For the text-containing cell, return its midpoint in (X, Y) coordinate format. 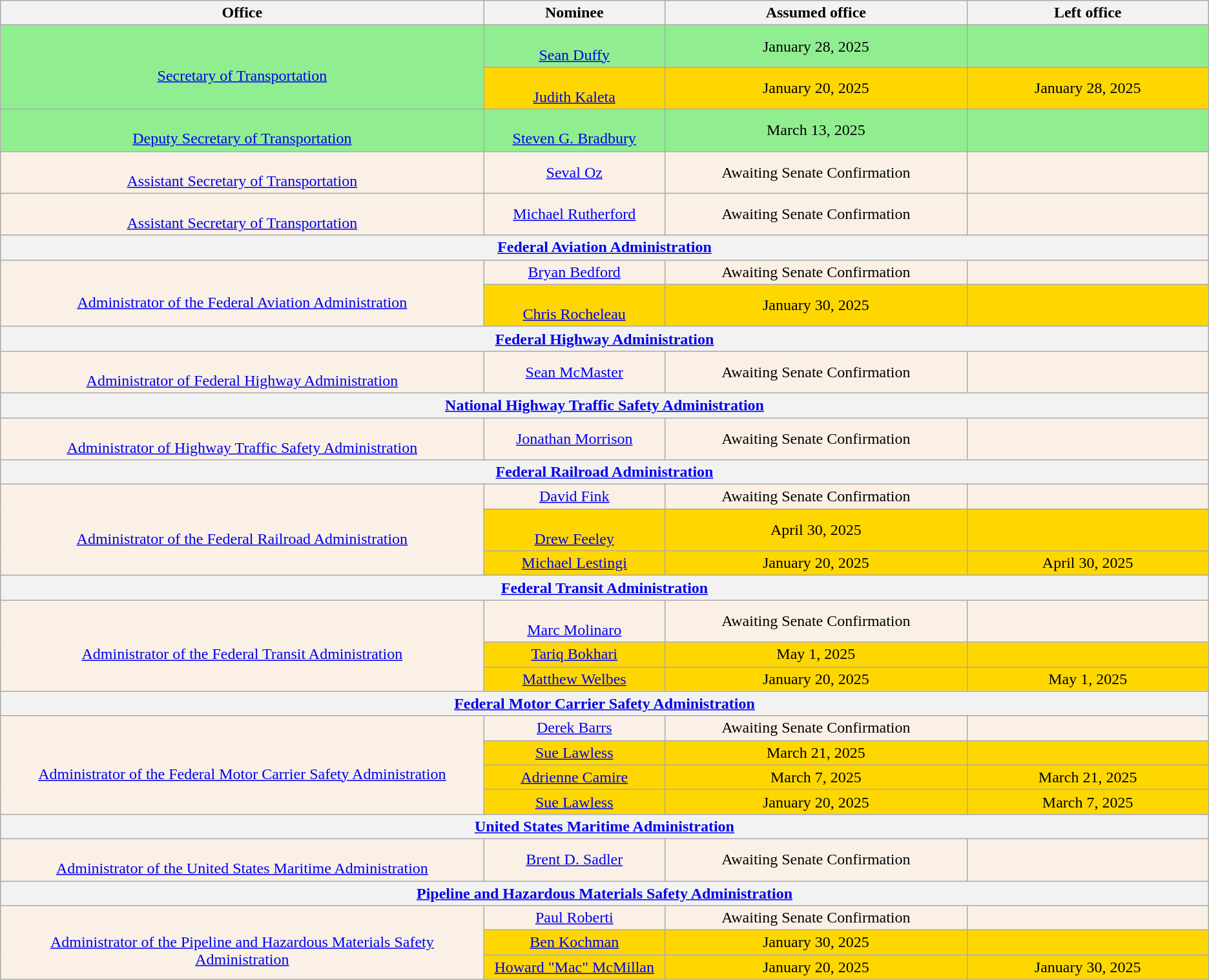
Paul Roberti (575, 918)
Deputy Secretary of Transportation (242, 130)
Administrator of the Federal Transit Administration (242, 646)
Seval Oz (575, 172)
Howard "Mac" McMillan (575, 967)
Derek Barrs (575, 728)
Bryan Bedford (575, 272)
Assumed office (816, 13)
Federal Railroad Administration (604, 472)
United States Maritime Administration (604, 826)
Administrator of the United States Maritime Administration (242, 859)
Federal Highway Administration (604, 339)
Federal Motor Carrier Safety Administration (604, 704)
Steven G. Bradbury (575, 130)
Administrator of Federal Highway Administration (242, 372)
Nominee (575, 13)
Pipeline and Hazardous Materials Safety Administration (604, 893)
Sean Duffy (575, 47)
Judith Kaleta (575, 88)
Administrator of the Federal Aviation Administration (242, 293)
Federal Transit Administration (604, 588)
Drew Feeley (575, 530)
Administrator of the Pipeline and Hazardous Materials Safety Administration (242, 943)
Michael Rutherford (575, 214)
Administrator of the Federal Railroad Administration (242, 530)
Tariq Bokhari (575, 654)
Federal Aviation Administration (604, 247)
Brent D. Sadler (575, 859)
Administrator of Highway Traffic Safety Administration (242, 438)
Office (242, 13)
Sean McMaster (575, 372)
National Highway Traffic Safety Administration (604, 405)
Michael Lestingi (575, 563)
Chris Rocheleau (575, 305)
Adrienne Camire (575, 777)
Left office (1088, 13)
Jonathan Morrison (575, 438)
Administrator of the Federal Motor Carrier Safety Administration (242, 765)
Ben Kochman (575, 943)
March 13, 2025 (816, 130)
David Fink (575, 497)
Secretary of Transportation (242, 67)
Matthew Welbes (575, 679)
Marc Molinaro (575, 621)
